Return the (x, y) coordinate for the center point of the cell that contains the specified text.  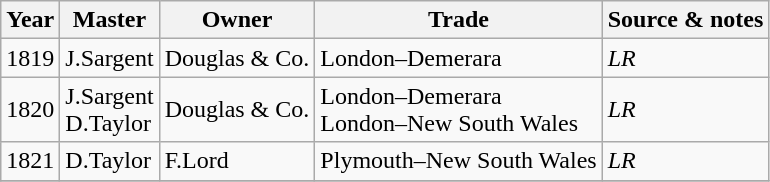
London–DemeraraLondon–New South Wales (458, 110)
Year (30, 20)
J.Sargent (110, 58)
D.Taylor (110, 161)
1819 (30, 58)
1820 (30, 110)
F.Lord (237, 161)
Trade (458, 20)
Owner (237, 20)
Source & notes (686, 20)
London–Demerara (458, 58)
J.SargentD.Taylor (110, 110)
Master (110, 20)
1821 (30, 161)
Plymouth–New South Wales (458, 161)
